Identify which cell holds the provided text, then report its (X, Y) central coordinate. 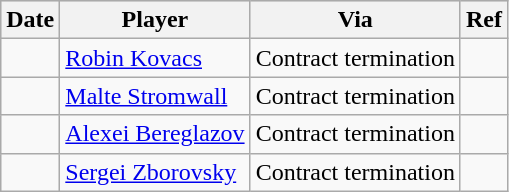
Ref (484, 20)
Player (155, 20)
Alexei Bereglazov (155, 134)
Sergei Zborovsky (155, 172)
Robin Kovacs (155, 58)
Date (30, 20)
Via (355, 20)
Malte Stromwall (155, 96)
